Return the [X, Y] coordinate for the center point of the cell that contains the specified text.  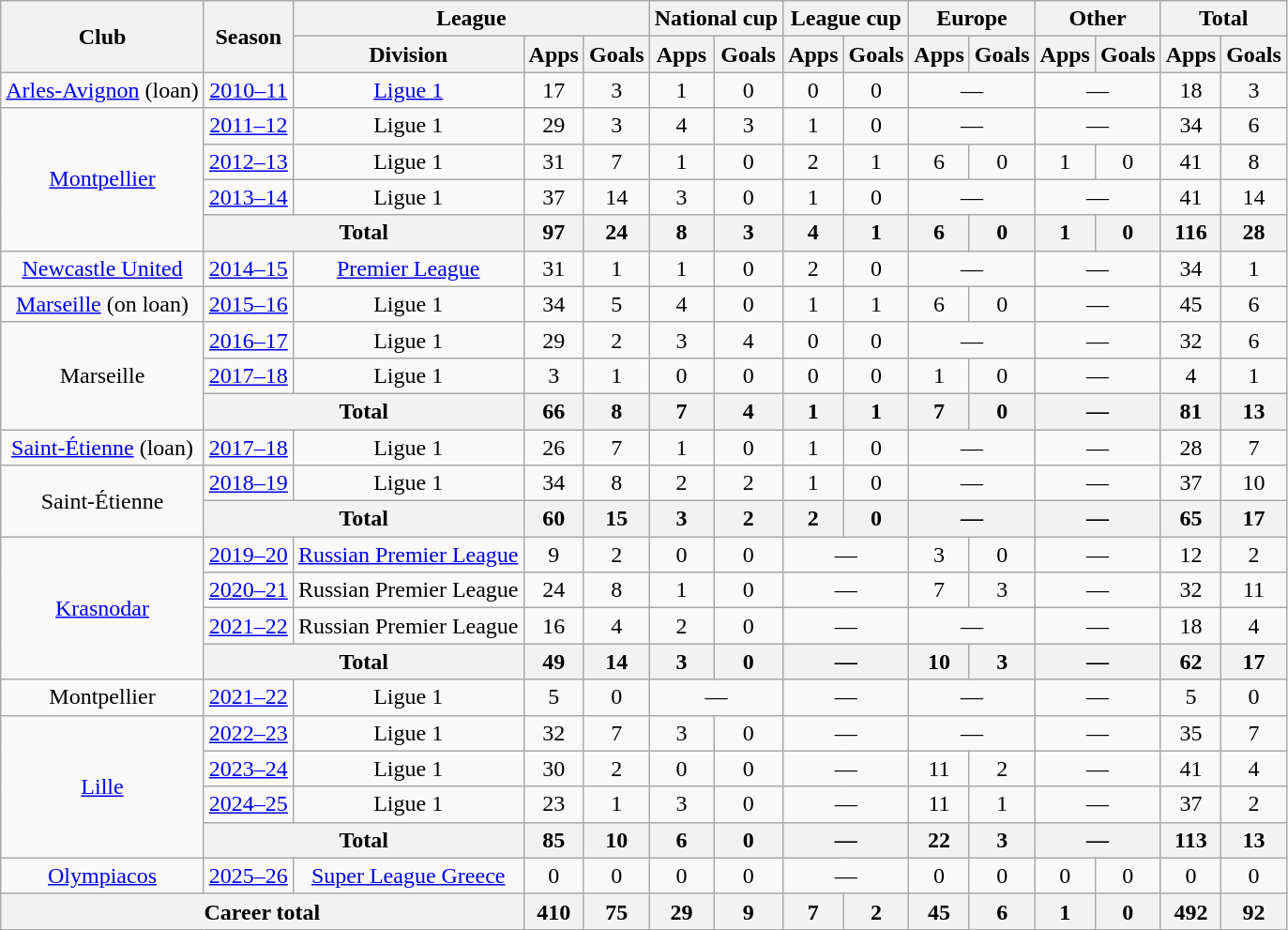
2011–12 [248, 126]
116 [1190, 233]
2014–15 [248, 268]
60 [553, 519]
16 [553, 626]
2016–17 [248, 340]
65 [1190, 519]
Olympiacos [103, 876]
National cup [716, 19]
12 [1190, 555]
75 [616, 911]
81 [1190, 411]
Saint-Étienne (loan) [103, 448]
66 [553, 411]
97 [553, 233]
Saint-Étienne [103, 501]
2022–23 [248, 733]
Europe [972, 19]
492 [1190, 911]
22 [939, 840]
113 [1190, 840]
30 [553, 769]
Marseille [103, 375]
Newcastle United [103, 268]
2018–19 [248, 483]
Other [1098, 19]
2023–24 [248, 769]
Season [248, 37]
15 [616, 519]
410 [553, 911]
2019–20 [248, 555]
2025–26 [248, 876]
2012–13 [248, 161]
Lille [103, 786]
League cup [846, 19]
85 [553, 840]
2024–25 [248, 804]
Club [103, 37]
49 [553, 662]
92 [1254, 911]
23 [553, 804]
62 [1190, 662]
2015–16 [248, 304]
35 [1190, 733]
Premier League [408, 268]
Career total [263, 911]
2013–14 [248, 197]
26 [553, 448]
Arles-Avignon (loan) [103, 90]
2010–11 [248, 90]
2020–21 [248, 590]
Krasnodar [103, 608]
Marseille (on loan) [103, 304]
Division [408, 54]
League [471, 19]
Super League Greece [408, 876]
